From the cell containing the given text, extract its center point as (X, Y) coordinate. 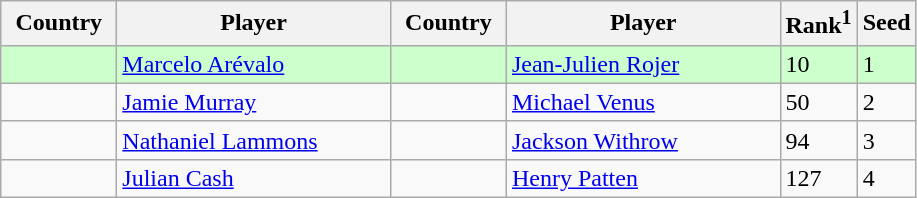
Henry Patten (643, 178)
4 (886, 178)
Jamie Murray (254, 102)
127 (818, 178)
50 (818, 102)
Rank1 (818, 24)
1 (886, 64)
Marcelo Arévalo (254, 64)
10 (818, 64)
94 (818, 140)
Jean-Julien Rojer (643, 64)
Seed (886, 24)
2 (886, 102)
Julian Cash (254, 178)
Jackson Withrow (643, 140)
Nathaniel Lammons (254, 140)
Michael Venus (643, 102)
3 (886, 140)
